Provide the (x, y) coordinate of the cell's center where the given text is located.  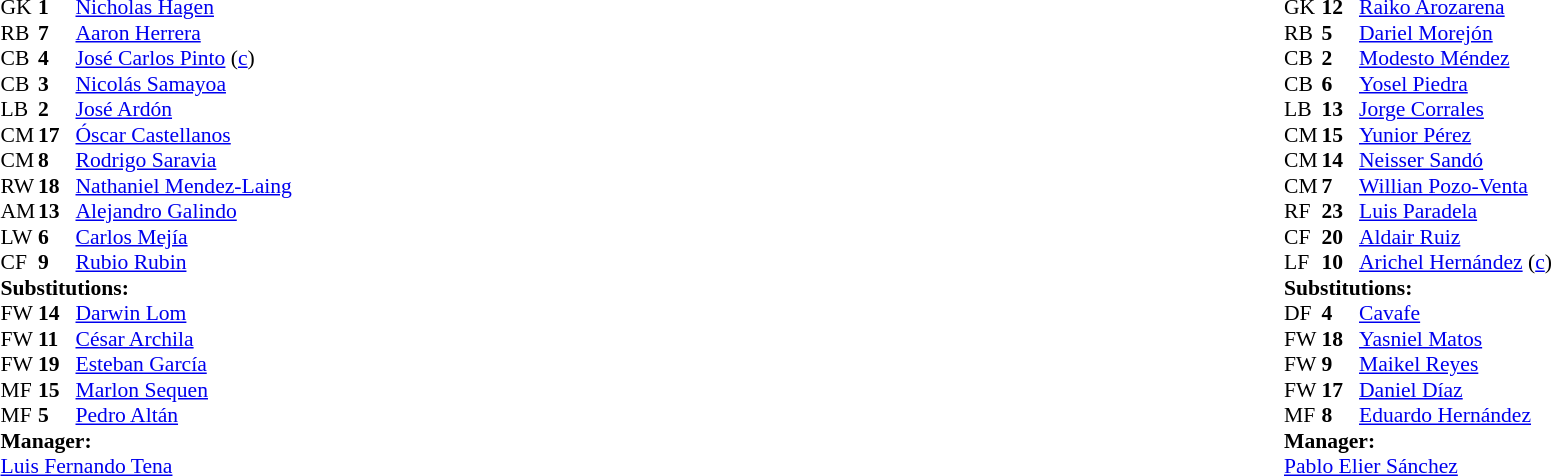
LW (19, 237)
20 (1341, 237)
Rodrigo Saravia (184, 161)
Óscar Castellanos (184, 135)
19 (57, 365)
José Ardón (184, 109)
10 (1341, 263)
Manager: (146, 441)
José Carlos Pinto (c) (184, 59)
Aaron Herrera (184, 33)
LF (1303, 263)
RW (19, 186)
3 (57, 84)
11 (57, 339)
Carlos Mejía (184, 237)
RF (1303, 211)
Substitutions: (146, 288)
DF (1303, 313)
Nathaniel Mendez-Laing (184, 186)
Pedro Altán (184, 415)
César Archila (184, 339)
Rubio Rubin (184, 263)
AM (19, 211)
23 (1341, 211)
Nicolás Samayoa (184, 84)
Marlon Sequen (184, 390)
Darwin Lom (184, 313)
Alejandro Galindo (184, 211)
Esteban García (184, 365)
